Detect which cell encompasses the target text, then output its [X, Y] center coordinate. 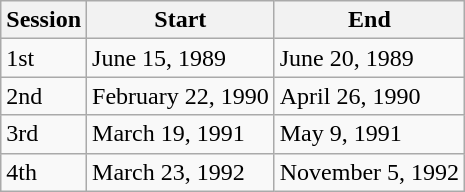
2nd [44, 96]
1st [44, 58]
March 23, 1992 [181, 172]
3rd [44, 134]
Session [44, 20]
November 5, 1992 [369, 172]
May 9, 1991 [369, 134]
June 15, 1989 [181, 58]
April 26, 1990 [369, 96]
February 22, 1990 [181, 96]
End [369, 20]
4th [44, 172]
March 19, 1991 [181, 134]
June 20, 1989 [369, 58]
Start [181, 20]
